From the cell containing the given text, extract its center point as [X, Y] coordinate. 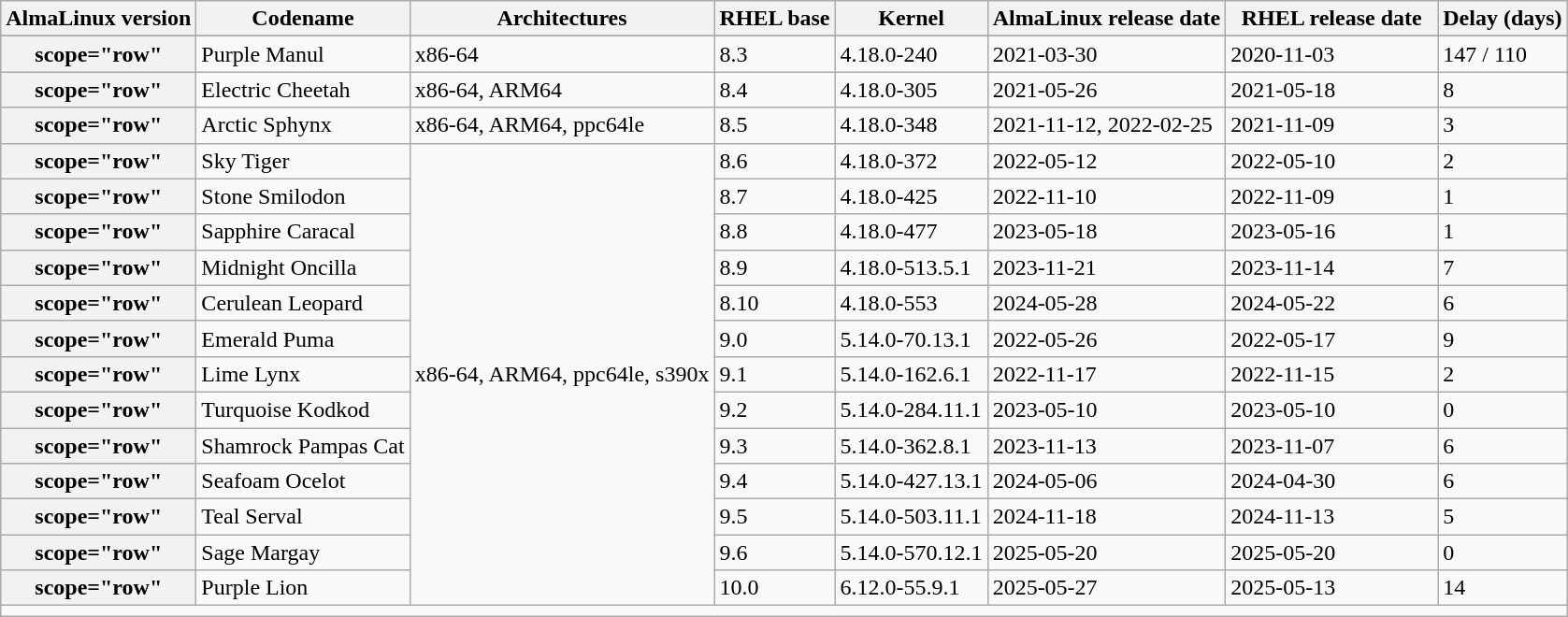
x86-64, ARM64 [562, 90]
x86-64, ARM64, ppc64le [562, 125]
9.3 [774, 446]
4.18.0-348 [911, 125]
14 [1503, 588]
Kernel [911, 19]
2022-11-10 [1107, 196]
4.18.0-305 [911, 90]
Arctic Sphynx [303, 125]
Stone Smilodon [303, 196]
2023-05-16 [1331, 232]
5.14.0-362.8.1 [911, 446]
8.7 [774, 196]
8 [1503, 90]
8.4 [774, 90]
2021-11-12, 2022-02-25 [1107, 125]
Turquoise Kodkod [303, 409]
2023-11-21 [1107, 267]
10.0 [774, 588]
8.3 [774, 54]
2022-05-17 [1331, 338]
2021-03-30 [1107, 54]
3 [1503, 125]
2020-11-03 [1331, 54]
8.5 [774, 125]
2022-05-26 [1107, 338]
2023-05-18 [1107, 232]
9.5 [774, 517]
2025-05-27 [1107, 588]
2022-05-10 [1331, 161]
Architectures [562, 19]
x86-64 [562, 54]
2021-05-26 [1107, 90]
2023-11-14 [1331, 267]
Purple Manul [303, 54]
5.14.0-162.6.1 [911, 374]
8.8 [774, 232]
2024-11-18 [1107, 517]
8.6 [774, 161]
Codename [303, 19]
4.18.0-372 [911, 161]
5.14.0-70.13.1 [911, 338]
7 [1503, 267]
Lime Lynx [303, 374]
2022-11-09 [1331, 196]
x86-64, ARM64, ppc64le, s390x [562, 374]
5.14.0-503.11.1 [911, 517]
Sapphire Caracal [303, 232]
4.18.0-477 [911, 232]
4.18.0-513.5.1 [911, 267]
9.4 [774, 481]
2021-11-09 [1331, 125]
2022-05-12 [1107, 161]
Emerald Puma [303, 338]
4.18.0-240 [911, 54]
5.14.0-284.11.1 [911, 409]
2024-04-30 [1331, 481]
8.10 [774, 303]
Sky Tiger [303, 161]
2023-11-07 [1331, 446]
2022-11-15 [1331, 374]
2024-05-28 [1107, 303]
9.0 [774, 338]
Shamrock Pampas Cat [303, 446]
Teal Serval [303, 517]
9.2 [774, 409]
2023-11-13 [1107, 446]
RHEL release date [1331, 19]
5.14.0-570.12.1 [911, 552]
9 [1503, 338]
2024-05-22 [1331, 303]
2024-11-13 [1331, 517]
Purple Lion [303, 588]
AlmaLinux release date [1107, 19]
6.12.0-55.9.1 [911, 588]
147 / 110 [1503, 54]
2022-11-17 [1107, 374]
Electric Cheetah [303, 90]
4.18.0-425 [911, 196]
Delay (days) [1503, 19]
2025-05-13 [1331, 588]
4.18.0-553 [911, 303]
5 [1503, 517]
8.9 [774, 267]
AlmaLinux version [99, 19]
9.1 [774, 374]
2024-05-06 [1107, 481]
Cerulean Leopard [303, 303]
Midnight Oncilla [303, 267]
RHEL base [774, 19]
Seafoam Ocelot [303, 481]
2021-05-18 [1331, 90]
9.6 [774, 552]
Sage Margay [303, 552]
5.14.0-427.13.1 [911, 481]
